Capture the cell that displays the provided text and extract its (X, Y) central coordinate. 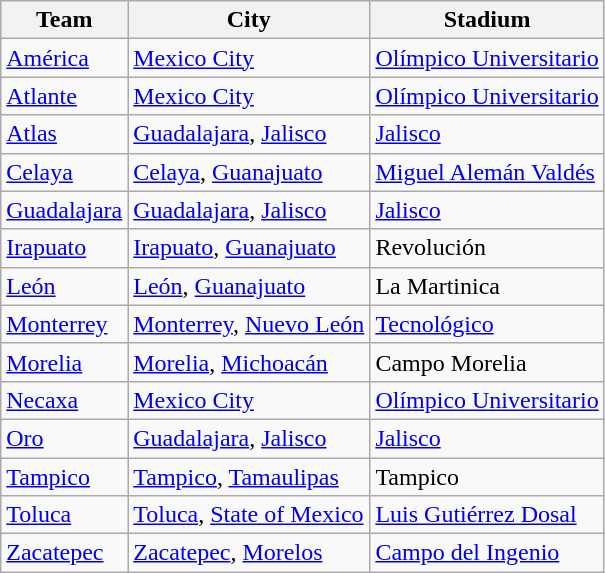
Celaya, Guanajuato (249, 172)
Irapuato, Guanajuato (249, 248)
Tecnológico (487, 324)
Atlante (64, 96)
León (64, 286)
Luis Gutiérrez Dosal (487, 515)
Guadalajara (64, 210)
Toluca, State of Mexico (249, 515)
Atlas (64, 134)
Miguel Alemán Valdés (487, 172)
León, Guanajuato (249, 286)
Team (64, 20)
La Martinica (487, 286)
Revolución (487, 248)
City (249, 20)
Necaxa (64, 400)
Campo del Ingenio (487, 553)
Toluca (64, 515)
Celaya (64, 172)
Monterrey (64, 324)
Zacatepec, Morelos (249, 553)
Monterrey, Nuevo León (249, 324)
América (64, 58)
Irapuato (64, 248)
Campo Morelia (487, 362)
Stadium (487, 20)
Zacatepec (64, 553)
Oro (64, 438)
Morelia (64, 362)
Tampico, Tamaulipas (249, 477)
Morelia, Michoacán (249, 362)
